Capture the cell that displays the provided text and extract its (x, y) central coordinate. 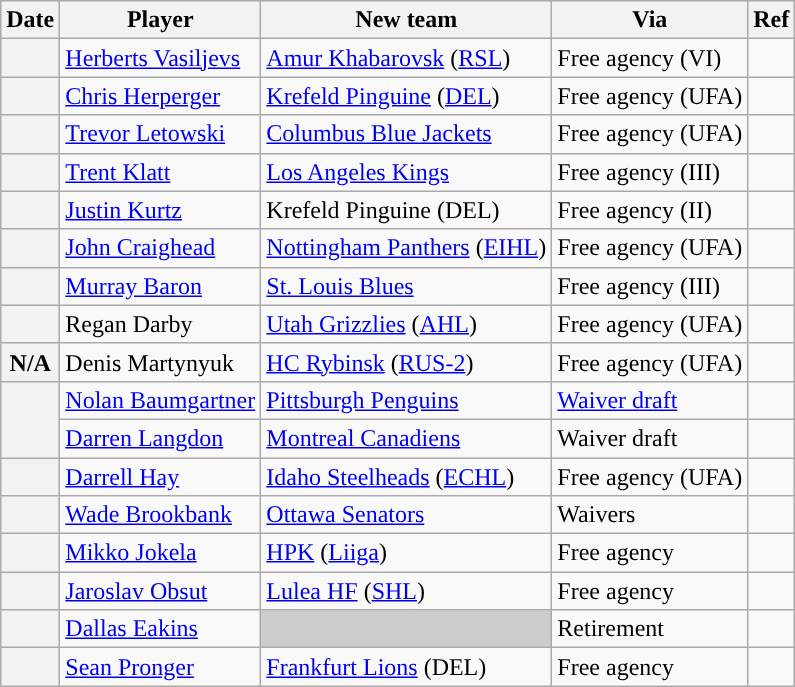
Waivers (650, 515)
N/A (30, 362)
Free agency (II) (650, 210)
Los Angeles Kings (406, 172)
Dallas Eakins (160, 629)
Date (30, 20)
John Craighead (160, 248)
Wade Brookbank (160, 515)
Montreal Canadiens (406, 438)
Trent Klatt (160, 172)
Regan Darby (160, 324)
St. Louis Blues (406, 286)
Columbus Blue Jackets (406, 134)
Via (650, 20)
Frankfurt Lions (DEL) (406, 667)
Darrell Hay (160, 477)
Nottingham Panthers (EIHL) (406, 248)
Lulea HF (SHL) (406, 591)
Idaho Steelheads (ECHL) (406, 477)
Player (160, 20)
Mikko Jokela (160, 553)
New team (406, 20)
Nolan Baumgartner (160, 400)
Amur Khabarovsk (RSL) (406, 58)
Ottawa Senators (406, 515)
Utah Grizzlies (AHL) (406, 324)
Herberts Vasiljevs (160, 58)
Denis Martynyuk (160, 362)
Free agency (VI) (650, 58)
Chris Herperger (160, 96)
Darren Langdon (160, 438)
Jaroslav Obsut (160, 591)
Justin Kurtz (160, 210)
Retirement (650, 629)
Murray Baron (160, 286)
Pittsburgh Penguins (406, 400)
Ref (772, 20)
Sean Pronger (160, 667)
HC Rybinsk (RUS-2) (406, 362)
Trevor Letowski (160, 134)
HPK (Liiga) (406, 553)
